Detect which cell encompasses the target text, then output its (X, Y) center coordinate. 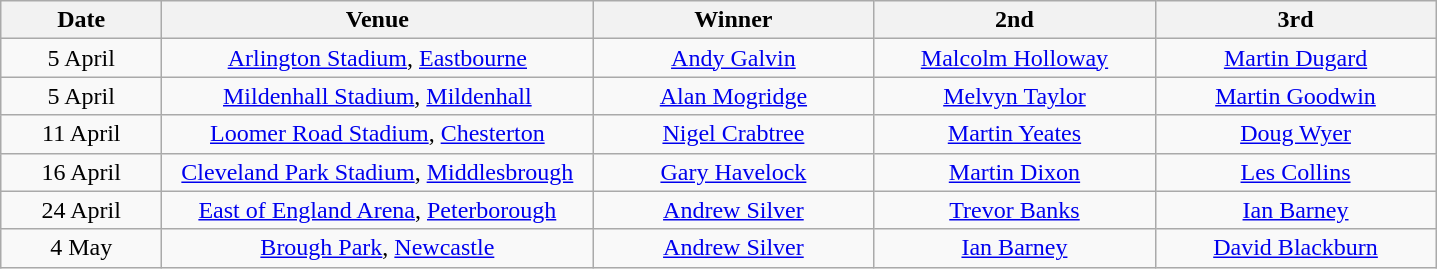
Cleveland Park Stadium, Middlesbrough (378, 172)
Les Collins (1296, 172)
Martin Dixon (1014, 172)
Martin Goodwin (1296, 96)
Alan Mogridge (734, 96)
Nigel Crabtree (734, 134)
Doug Wyer (1296, 134)
Venue (378, 20)
East of England Arena, Peterborough (378, 210)
Martin Dugard (1296, 58)
11 April (82, 134)
Martin Yeates (1014, 134)
Date (82, 20)
Brough Park, Newcastle (378, 248)
Andy Galvin (734, 58)
24 April (82, 210)
Melvyn Taylor (1014, 96)
3rd (1296, 20)
4 May (82, 248)
Loomer Road Stadium, Chesterton (378, 134)
Gary Havelock (734, 172)
2nd (1014, 20)
David Blackburn (1296, 248)
Mildenhall Stadium, Mildenhall (378, 96)
Malcolm Holloway (1014, 58)
Arlington Stadium, Eastbourne (378, 58)
16 April (82, 172)
Winner (734, 20)
Trevor Banks (1014, 210)
